For the text-containing cell, return its midpoint in (x, y) coordinate format. 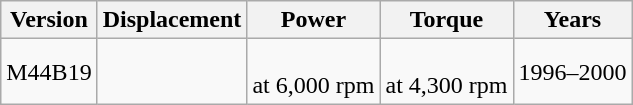
Years (572, 20)
Power (314, 20)
Torque (446, 20)
1996–2000 (572, 72)
at 6,000 rpm (314, 72)
at 4,300 rpm (446, 72)
M44B19 (49, 72)
Displacement (172, 20)
Version (49, 20)
